Search for the cell housing the specified text and yield its (X, Y) center coordinate. 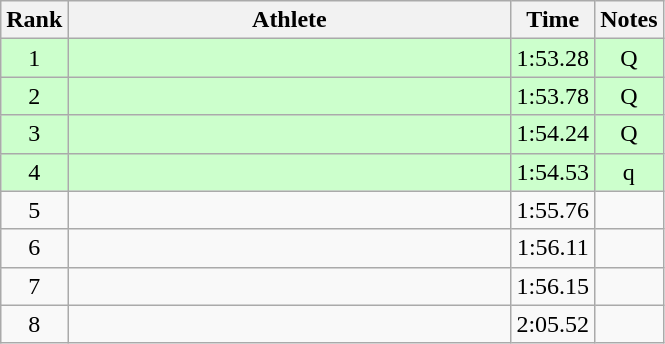
8 (34, 324)
7 (34, 286)
1:55.76 (553, 210)
2 (34, 96)
1:53.78 (553, 96)
4 (34, 172)
1:56.15 (553, 286)
1:54.24 (553, 134)
1 (34, 58)
Athlete (290, 20)
2:05.52 (553, 324)
q (629, 172)
1:53.28 (553, 58)
5 (34, 210)
Notes (629, 20)
Rank (34, 20)
3 (34, 134)
1:56.11 (553, 248)
1:54.53 (553, 172)
6 (34, 248)
Time (553, 20)
